Return (x, y) of the center of cell containing provided text 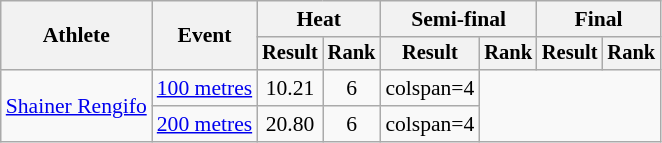
Shainer Rengifo (76, 106)
20.80 (290, 124)
10.21 (290, 88)
Heat (318, 19)
Athlete (76, 36)
100 metres (204, 88)
Final (598, 19)
200 metres (204, 124)
Semi-final (458, 19)
Event (204, 36)
